Output the [X, Y] coordinate of the center of the cell containing the given text.  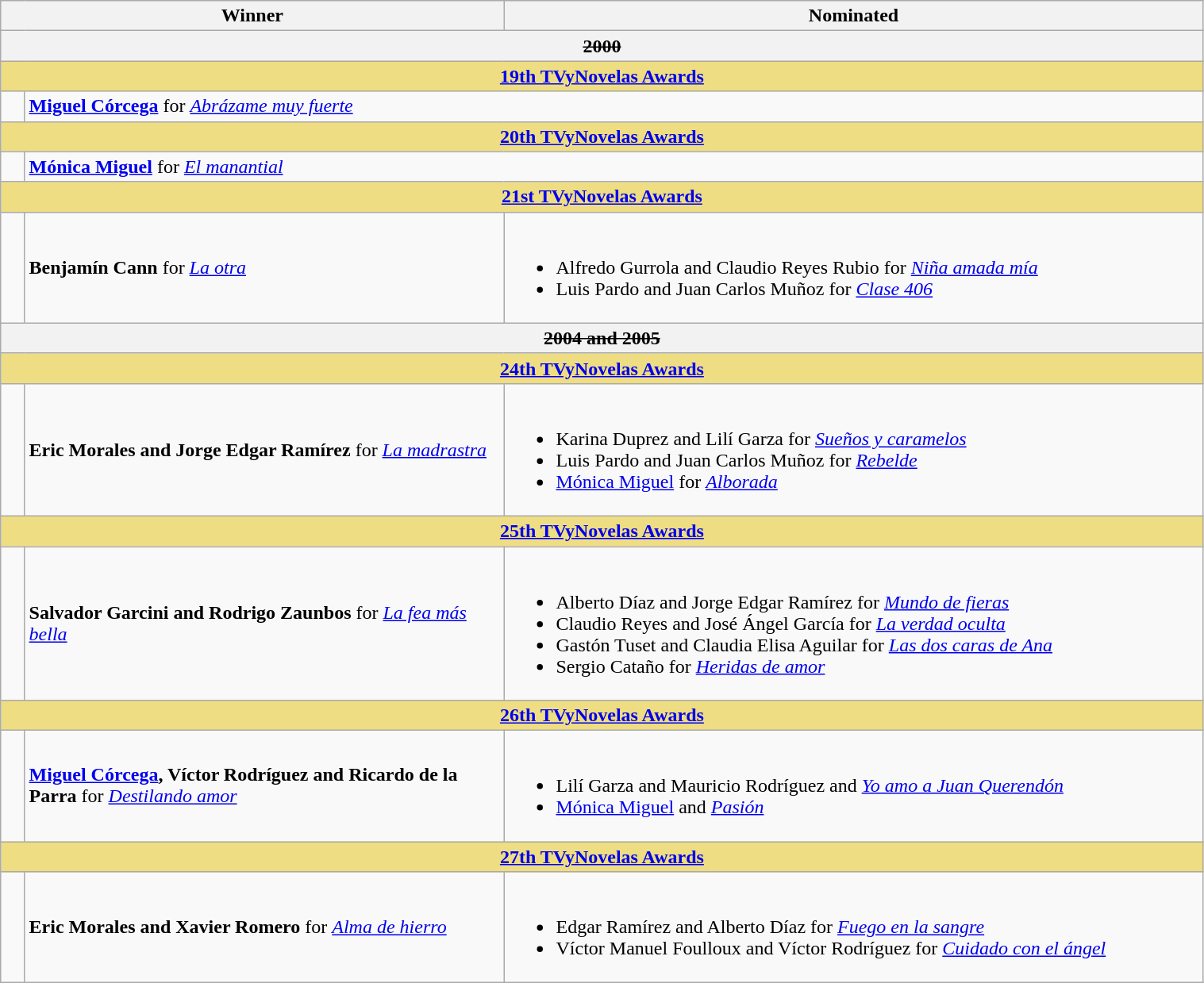
Lilí Garza and Mauricio Rodríguez and Yo amo a Juan QuerendónMónica Miguel and Pasión [854, 786]
Alfredo Gurrola and Claudio Reyes Rubio for Niña amada míaLuis Pardo and Juan Carlos Muñoz for Clase 406 [854, 267]
27th TVyNovelas Awards [602, 857]
Miguel Córcega, Víctor Rodríguez and Ricardo de la Parra for Destilando amor [264, 786]
Benjamín Cann for La otra [264, 267]
Winner [252, 16]
2004 and 2005 [602, 338]
Eric Morales and Jorge Edgar Ramírez for La madrastra [264, 449]
Edgar Ramírez and Alberto Díaz for Fuego en la sangreVíctor Manuel Foulloux and Víctor Rodríguez for Cuidado con el ángel [854, 927]
Mónica Miguel for El manantial [614, 167]
19th TVyNovelas Awards [602, 76]
Salvador Garcini and Rodrigo Zaunbos for La fea más bella [264, 623]
Nominated [854, 16]
21st TVyNovelas Awards [602, 197]
20th TVyNovelas Awards [602, 136]
Miguel Córcega for Abrázame muy fuerte [614, 106]
24th TVyNovelas Awards [602, 368]
26th TVyNovelas Awards [602, 716]
Eric Morales and Xavier Romero for Alma de hierro [264, 927]
Karina Duprez and Lilí Garza for Sueños y caramelosLuis Pardo and Juan Carlos Muñoz for RebeldeMónica Miguel for Alborada [854, 449]
2000 [602, 46]
25th TVyNovelas Awards [602, 531]
